Search for the cell housing the specified text and yield its [x, y] center coordinate. 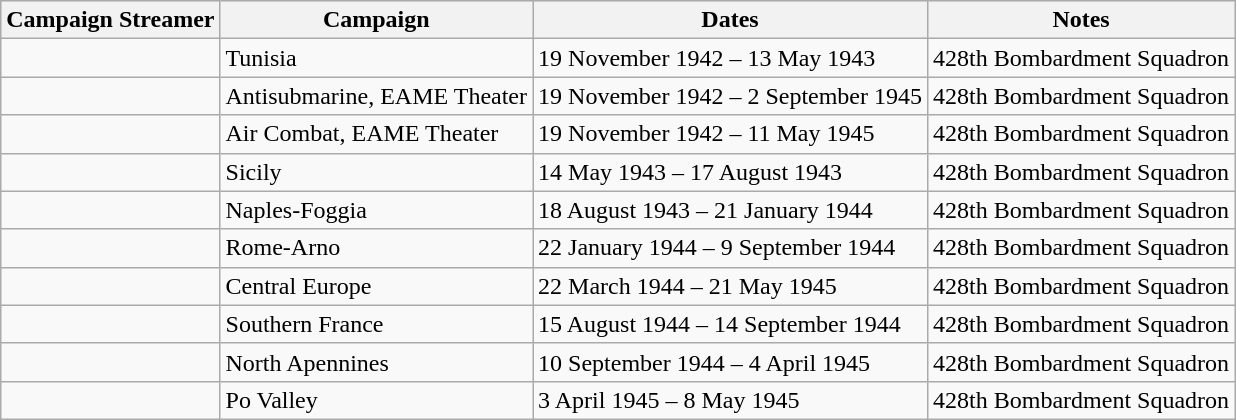
Notes [1082, 20]
22 March 1944 – 21 May 1945 [730, 286]
19 November 1942 – 2 September 1945 [730, 96]
22 January 1944 – 9 September 1944 [730, 248]
North Apennines [376, 362]
Air Combat, EAME Theater [376, 134]
Rome-Arno [376, 248]
Central Europe [376, 286]
10 September 1944 – 4 April 1945 [730, 362]
Antisubmarine, EAME Theater [376, 96]
Po Valley [376, 400]
14 May 1943 – 17 August 1943 [730, 172]
Campaign [376, 20]
Dates [730, 20]
19 November 1942 – 13 May 1943 [730, 58]
19 November 1942 – 11 May 1945 [730, 134]
Southern France [376, 324]
15 August 1944 – 14 September 1944 [730, 324]
Campaign Streamer [110, 20]
Naples-Foggia [376, 210]
Sicily [376, 172]
Tunisia [376, 58]
18 August 1943 – 21 January 1944 [730, 210]
3 April 1945 – 8 May 1945 [730, 400]
